Identify which cell holds the provided text, then report its [X, Y] central coordinate. 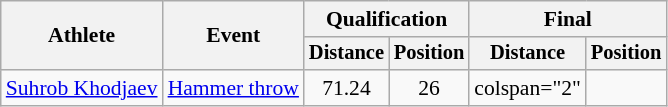
71.24 [346, 88]
Qualification [386, 19]
Hammer throw [234, 88]
Suhrob Khodjaev [82, 88]
Athlete [82, 36]
Event [234, 36]
Final [568, 19]
26 [429, 88]
colspan="2" [528, 88]
